Return [x, y] of the center of cell containing provided text 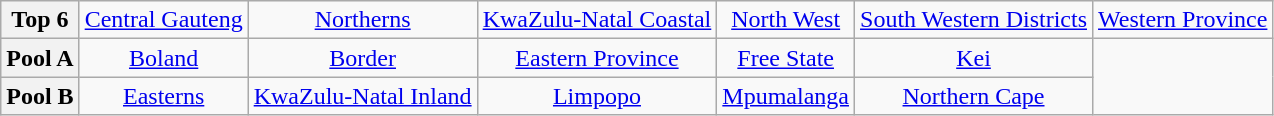
KwaZulu-Natal Inland [362, 96]
Boland [164, 58]
Pool B [40, 96]
South Western Districts [974, 20]
Mpumalanga [786, 96]
North West [786, 20]
Northerns [362, 20]
Limpopo [597, 96]
Free State [786, 58]
Top 6 [40, 20]
KwaZulu-Natal Coastal [597, 20]
Eastern Province [597, 58]
Central Gauteng [164, 20]
Western Province [1183, 20]
Pool A [40, 58]
Northern Cape [974, 96]
Kei [974, 58]
Border [362, 58]
Easterns [164, 96]
